Provide the [x, y] coordinate of the cell's center where the given text is located.  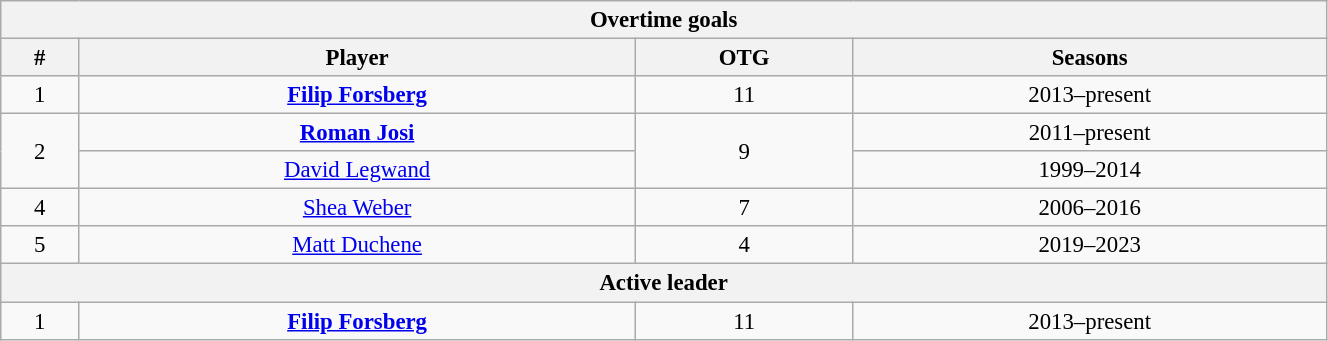
5 [40, 245]
Player [358, 58]
Matt Duchene [358, 245]
Shea Weber [358, 208]
David Legwand [358, 170]
2 [40, 152]
2011–present [1090, 133]
Roman Josi [358, 133]
9 [744, 152]
OTG [744, 58]
Active leader [664, 283]
1999–2014 [1090, 170]
7 [744, 208]
Seasons [1090, 58]
# [40, 58]
2006–2016 [1090, 208]
2019–2023 [1090, 245]
Overtime goals [664, 20]
